Scan for the cell matching the given text and deliver its [X, Y] coordinate at center. 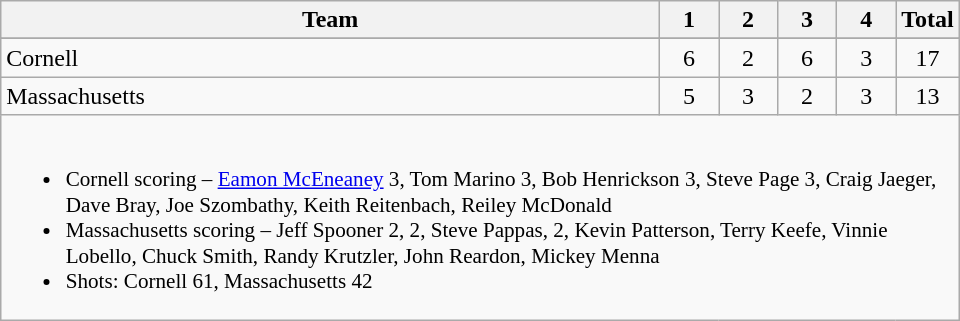
1 [688, 20]
5 [688, 96]
4 [866, 20]
Cornell [330, 58]
13 [928, 96]
Massachusetts [330, 96]
Team [330, 20]
17 [928, 58]
Total [928, 20]
